Provide the (x, y) coordinate of the cell's center where the given text is located.  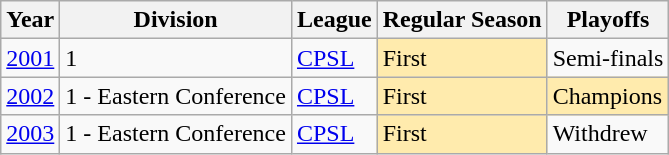
Year (30, 20)
2001 (30, 58)
Champions (608, 96)
Regular Season (462, 20)
Playoffs (608, 20)
Withdrew (608, 134)
League (334, 20)
2002 (30, 96)
Division (176, 20)
2003 (30, 134)
Semi-finals (608, 58)
1 (176, 58)
